Pinpoint the cell where the given text exists, returning its (x, y) midpoint coordinate. 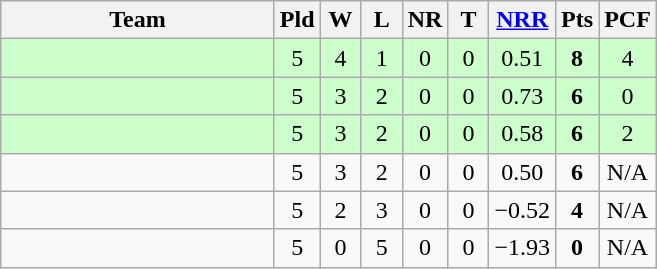
8 (578, 58)
0.50 (522, 172)
1 (382, 58)
NR (425, 20)
Pld (297, 20)
Pts (578, 20)
L (382, 20)
−1.93 (522, 248)
−0.52 (522, 210)
0.58 (522, 134)
0.51 (522, 58)
T (468, 20)
Team (138, 20)
0.73 (522, 96)
NRR (522, 20)
W (340, 20)
PCF (628, 20)
